Scan for the cell matching the given text and deliver its (X, Y) coordinate at center. 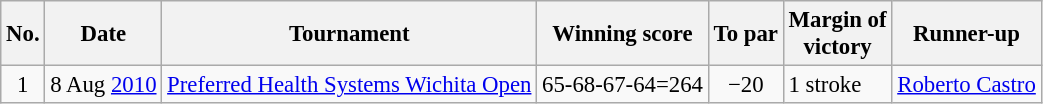
Preferred Health Systems Wichita Open (350, 85)
To par (746, 34)
65-68-67-64=264 (623, 85)
1 stroke (838, 85)
−20 (746, 85)
Runner-up (966, 34)
Roberto Castro (966, 85)
Date (104, 34)
Margin ofvictory (838, 34)
No. (23, 34)
8 Aug 2010 (104, 85)
1 (23, 85)
Tournament (350, 34)
Winning score (623, 34)
